Determine the [x, y] coordinate at the center of the cell enclosing the given text.  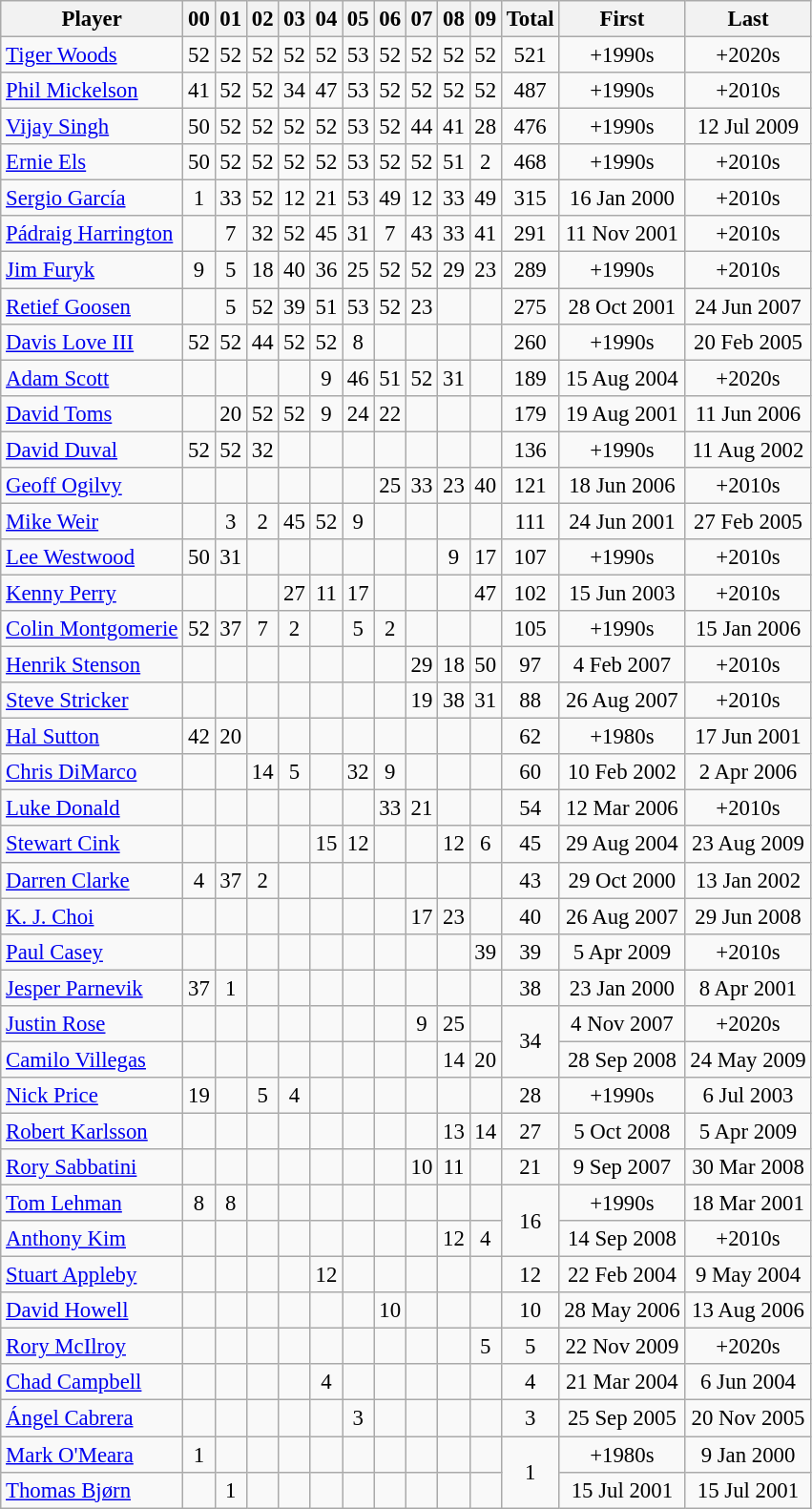
107 [530, 557]
111 [530, 521]
18 Jun 2006 [622, 486]
6 Jul 2003 [748, 1096]
Darren Clarke [92, 880]
Total [530, 19]
04 [326, 19]
9 Sep 2007 [622, 1167]
42 [198, 737]
Chris DiMarco [92, 772]
Steve Stricker [92, 701]
02 [261, 19]
Anthony Kim [92, 1239]
28 Sep 2008 [622, 1059]
15 Jan 2006 [748, 629]
9 Jan 2000 [748, 1455]
36 [326, 270]
Ángel Cabrera [92, 1418]
Geoff Ogilvy [92, 486]
01 [231, 19]
11 Aug 2002 [748, 450]
00 [198, 19]
22 [389, 413]
11 Jun 2006 [748, 413]
468 [530, 162]
24 May 2009 [748, 1059]
18 Mar 2001 [748, 1204]
4 Feb 2007 [622, 665]
David Howell [92, 1310]
K. J. Choi [92, 916]
23 Jan 2000 [622, 988]
24 [359, 413]
260 [530, 342]
54 [530, 808]
Paul Casey [92, 952]
Rory McIlroy [92, 1347]
102 [530, 593]
Tiger Woods [92, 55]
15 [326, 845]
6 Jun 2004 [748, 1383]
16 [530, 1222]
22 Feb 2004 [622, 1275]
289 [530, 270]
60 [530, 772]
275 [530, 306]
24 Jun 2007 [748, 306]
Luke Donald [92, 808]
29 Oct 2000 [622, 880]
28 Oct 2001 [622, 306]
29 Aug 2004 [622, 845]
6 [485, 845]
Camilo Villegas [92, 1059]
Adam Scott [92, 378]
03 [294, 19]
5 Oct 2008 [622, 1131]
Player [92, 19]
11 Nov 2001 [622, 234]
Tom Lehman [92, 1204]
315 [530, 199]
17 Jun 2001 [748, 737]
24 Jun 2001 [622, 521]
291 [530, 234]
62 [530, 737]
Lee Westwood [92, 557]
Ernie Els [92, 162]
Retief Goosen [92, 306]
06 [389, 19]
15 Jun 2003 [622, 593]
09 [485, 19]
Robert Karlsson [92, 1131]
Last [748, 19]
Rory Sabbatini [92, 1167]
Vijay Singh [92, 127]
David Toms [92, 413]
Mike Weir [92, 521]
2 Apr 2006 [748, 772]
121 [530, 486]
30 Mar 2008 [748, 1167]
179 [530, 413]
9 May 2004 [748, 1275]
Jesper Parnevik [92, 988]
12 Mar 2006 [622, 808]
476 [530, 127]
521 [530, 55]
Davis Love III [92, 342]
Stewart Cink [92, 845]
Sergio García [92, 199]
46 [359, 378]
Kenny Perry [92, 593]
21 Mar 2004 [622, 1383]
Mark O'Meara [92, 1455]
07 [422, 19]
23 Aug 2009 [748, 845]
Stuart Appleby [92, 1275]
08 [454, 19]
27 Feb 2005 [748, 521]
13 Jan 2002 [748, 880]
12 Jul 2009 [748, 127]
Hal Sutton [92, 737]
14 Sep 2008 [622, 1239]
05 [359, 19]
29 Jun 2008 [748, 916]
10 Feb 2002 [622, 772]
16 Jan 2000 [622, 199]
19 Aug 2001 [622, 413]
13 Aug 2006 [748, 1310]
Jim Furyk [92, 270]
Thomas Bjørn [92, 1490]
13 [454, 1131]
4 Nov 2007 [622, 1024]
25 Sep 2005 [622, 1418]
20 Nov 2005 [748, 1418]
88 [530, 701]
First [622, 19]
Phil Mickelson [92, 91]
189 [530, 378]
20 Feb 2005 [748, 342]
Justin Rose [92, 1024]
Colin Montgomerie [92, 629]
487 [530, 91]
105 [530, 629]
136 [530, 450]
97 [530, 665]
15 Aug 2004 [622, 378]
David Duval [92, 450]
22 Nov 2009 [622, 1347]
28 May 2006 [622, 1310]
Pádraig Harrington [92, 234]
8 Apr 2001 [748, 988]
Nick Price [92, 1096]
Chad Campbell [92, 1383]
Henrik Stenson [92, 665]
